For the text-containing cell, return its midpoint in (X, Y) coordinate format. 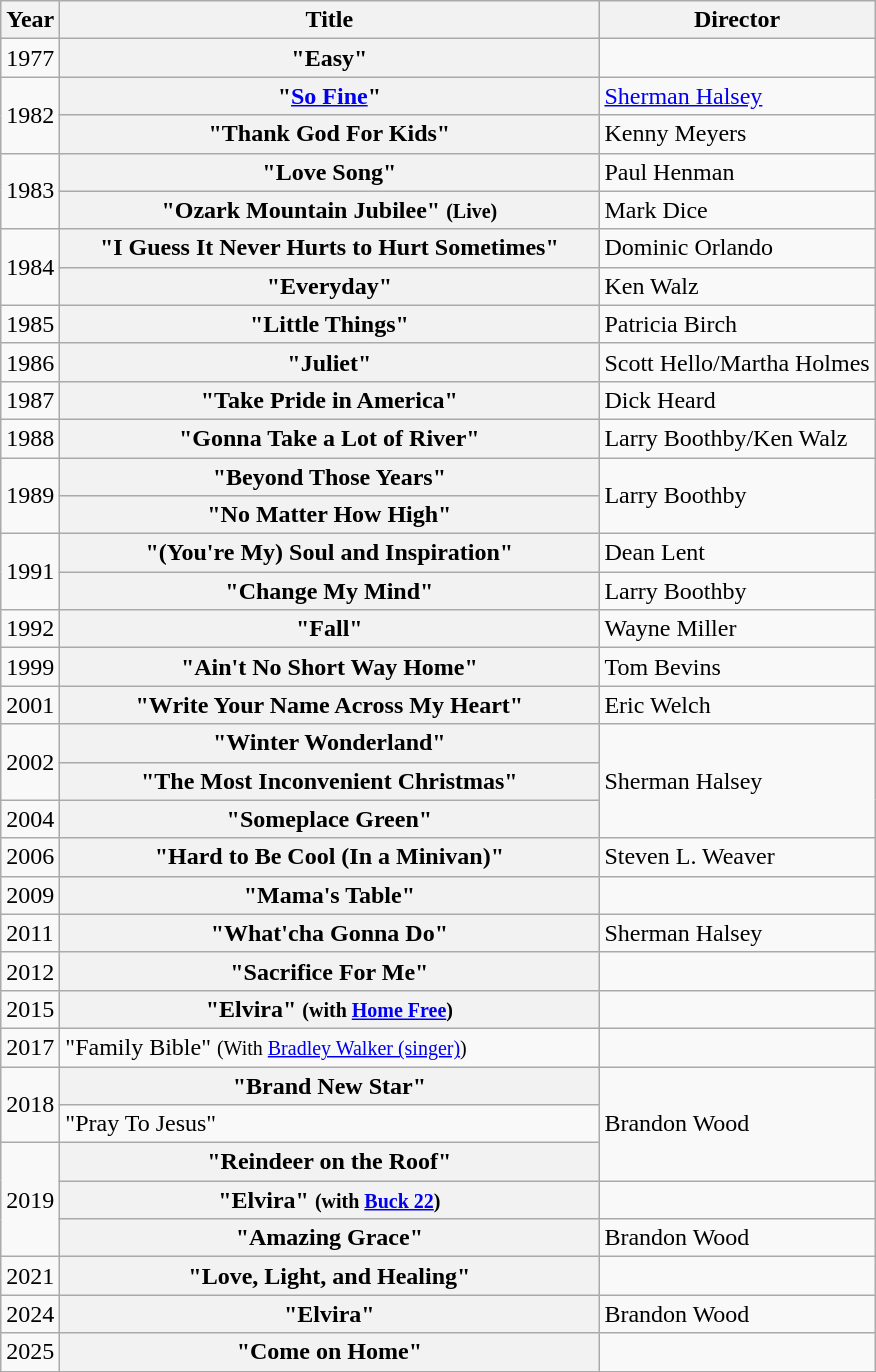
Steven L. Weaver (737, 857)
2024 (30, 1314)
"Write Your Name Across My Heart" (330, 705)
1984 (30, 267)
"Fall" (330, 629)
Director (737, 20)
"Reindeer on the Roof" (330, 1162)
Eric Welch (737, 705)
Title (330, 20)
"Elvira" (330, 1314)
1982 (30, 115)
2021 (30, 1276)
"The Most Inconvenient Christmas" (330, 781)
1989 (30, 496)
1999 (30, 667)
"Pray To Jesus" (330, 1124)
1983 (30, 191)
2025 (30, 1352)
"I Guess It Never Hurts to Hurt Sometimes" (330, 248)
"Sacrifice For Me" (330, 971)
"Ozark Mountain Jubilee" (Live) (330, 210)
2019 (30, 1200)
Paul Henman (737, 172)
"Family Bible" (With Bradley Walker (singer)) (330, 1047)
"Hard to Be Cool (In a Minivan)" (330, 857)
"Ain't No Short Way Home" (330, 667)
1988 (30, 438)
1986 (30, 362)
"Mama's Table" (330, 895)
Wayne Miller (737, 629)
Mark Dice (737, 210)
"Little Things" (330, 324)
1991 (30, 572)
2006 (30, 857)
"So Fine" (330, 96)
"Come on Home" (330, 1352)
"What'cha Gonna Do" (330, 933)
2011 (30, 933)
1992 (30, 629)
"Love, Light, and Healing" (330, 1276)
"Elvira" (with Home Free) (330, 1009)
Larry Boothby/Ken Walz (737, 438)
Ken Walz (737, 286)
2015 (30, 1009)
2004 (30, 819)
"(You're My) Soul and Inspiration" (330, 553)
"No Matter How High" (330, 515)
2017 (30, 1047)
Dick Heard (737, 400)
Scott Hello/Martha Holmes (737, 362)
Kenny Meyers (737, 134)
1977 (30, 58)
2009 (30, 895)
"Beyond Those Years" (330, 477)
Patricia Birch (737, 324)
1985 (30, 324)
2018 (30, 1104)
"Thank God For Kids" (330, 134)
"Winter Wonderland" (330, 743)
"Everyday" (330, 286)
"Someplace Green" (330, 819)
Year (30, 20)
2001 (30, 705)
"Take Pride in America" (330, 400)
"Love Song" (330, 172)
"Amazing Grace" (330, 1238)
Dean Lent (737, 553)
"Juliet" (330, 362)
Dominic Orlando (737, 248)
"Brand New Star" (330, 1085)
2012 (30, 971)
1987 (30, 400)
"Change My Mind" (330, 591)
"Elvira" (with Buck 22) (330, 1200)
"Gonna Take a Lot of River" (330, 438)
2002 (30, 762)
Tom Bevins (737, 667)
"Easy" (330, 58)
